Extract the [x, y] coordinate from the center of the cell holding the provided text.  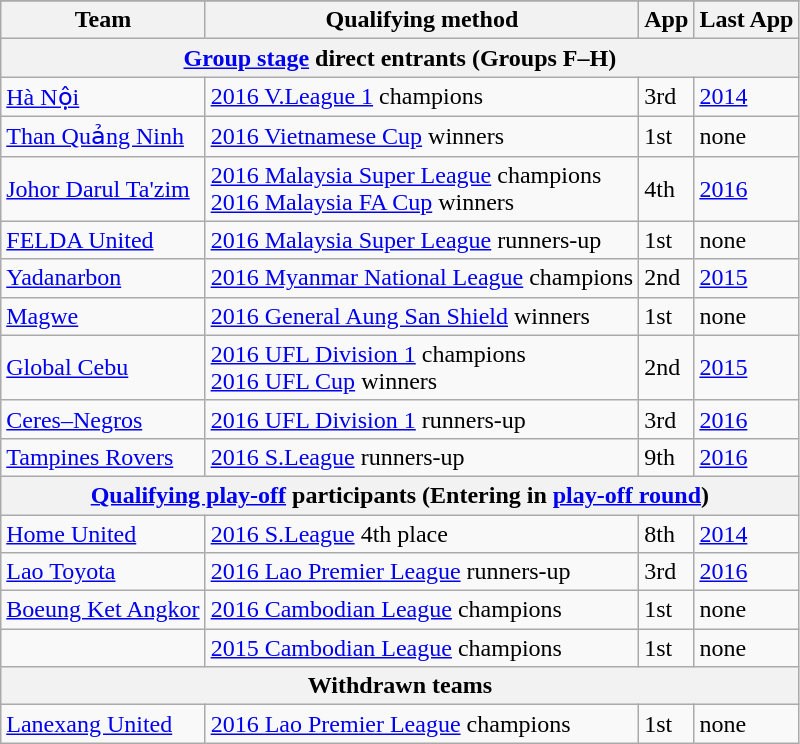
Lanexang United [103, 724]
Lao Toyota [103, 572]
2016 Vietnamese Cup winners [422, 136]
Magwe [103, 316]
Qualifying play-off participants (Entering in play-off round) [400, 495]
2016 V.League 1 champions [422, 97]
2016 Lao Premier League champions [422, 724]
9th [666, 457]
Team [103, 20]
Last App [746, 20]
Than Quảng Ninh [103, 136]
Ceres–Negros [103, 419]
Tampines Rovers [103, 457]
FELDA United [103, 240]
Withdrawn teams [400, 686]
8th [666, 533]
2015 Cambodian League champions [422, 648]
2016 General Aung San Shield winners [422, 316]
Hà Nội [103, 97]
2016 UFL Division 1 champions2016 UFL Cup winners [422, 368]
2016 Cambodian League champions [422, 610]
2016 Malaysia Super League runners-up [422, 240]
4th [666, 188]
2016 UFL Division 1 runners-up [422, 419]
2016 S.League runners-up [422, 457]
2016 S.League 4th place [422, 533]
Home United [103, 533]
Johor Darul Ta'zim [103, 188]
Yadanarbon [103, 278]
2016 Malaysia Super League champions2016 Malaysia FA Cup winners [422, 188]
Boeung Ket Angkor [103, 610]
Global Cebu [103, 368]
2016 Lao Premier League runners-up [422, 572]
Group stage direct entrants (Groups F–H) [400, 58]
2016 Myanmar National League champions [422, 278]
Qualifying method [422, 20]
App [666, 20]
